Pinpoint the cell where the given text exists, returning its (X, Y) midpoint coordinate. 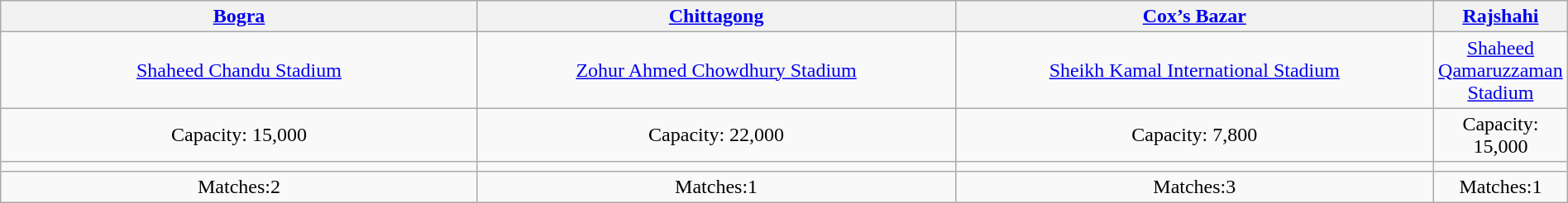
Shaheed Qamaruzzaman Stadium (1501, 70)
Bogra (239, 17)
Cox’s Bazar (1194, 17)
Zohur Ahmed Chowdhury Stadium (716, 70)
Shaheed Chandu Stadium (239, 70)
Capacity: 7,800 (1194, 135)
Matches:2 (239, 186)
Matches:3 (1194, 186)
Sheikh Kamal International Stadium (1194, 70)
Capacity: 22,000 (716, 135)
Rajshahi (1501, 17)
Chittagong (716, 17)
